Return (x, y) of the center of cell containing provided text 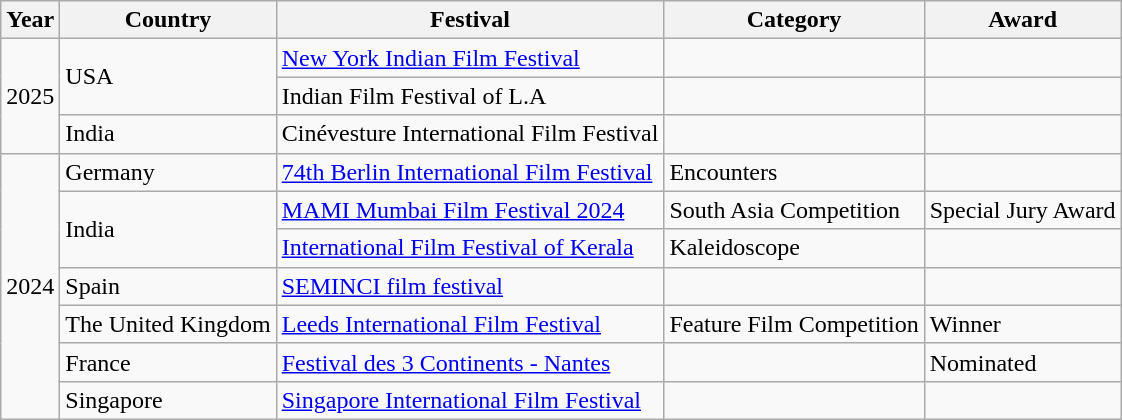
Country (168, 20)
Festival des 3 Continents - Nantes (470, 362)
Indian Film Festival of L.A (470, 96)
Award (1022, 20)
2024 (30, 286)
2025 (30, 96)
France (168, 362)
Festival (470, 20)
SEMINCI film festival (470, 286)
Spain (168, 286)
Cinévesture International Film Festival (470, 134)
Singapore (168, 400)
Kaleidoscope (794, 248)
The United Kingdom (168, 324)
Singapore International Film Festival (470, 400)
International Film Festival of Kerala (470, 248)
MAMI Mumbai Film Festival 2024 (470, 210)
Nominated (1022, 362)
74th Berlin International Film Festival (470, 172)
Leeds International Film Festival (470, 324)
Winner (1022, 324)
USA (168, 77)
Year (30, 20)
Category (794, 20)
Germany (168, 172)
Special Jury Award (1022, 210)
Feature Film Competition (794, 324)
Encounters (794, 172)
New York Indian Film Festival (470, 58)
South Asia Competition (794, 210)
